Scan for the cell matching the given text and deliver its [x, y] coordinate at center. 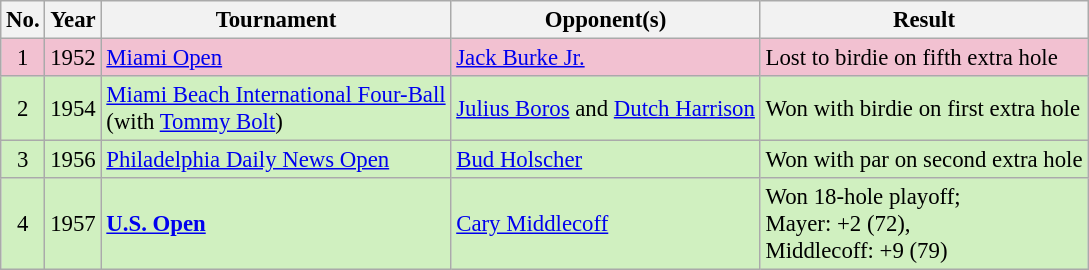
Lost to birdie on fifth extra hole [924, 58]
Miami Open [276, 58]
Won 18-hole playoff;Mayer: +2 (72),Middlecoff: +9 (79) [924, 224]
1954 [73, 108]
U.S. Open [276, 224]
Won with par on second extra hole [924, 160]
Julius Boros and Dutch Harrison [606, 108]
1956 [73, 160]
Miami Beach International Four-Ball(with Tommy Bolt) [276, 108]
Jack Burke Jr. [606, 58]
Bud Holscher [606, 160]
Cary Middlecoff [606, 224]
Won with birdie on first extra hole [924, 108]
4 [23, 224]
Tournament [276, 20]
Result [924, 20]
Year [73, 20]
1 [23, 58]
Philadelphia Daily News Open [276, 160]
1957 [73, 224]
3 [23, 160]
No. [23, 20]
2 [23, 108]
1952 [73, 58]
Opponent(s) [606, 20]
